Find where the given text appears and provide that cell's center as (X, Y) coordinate. 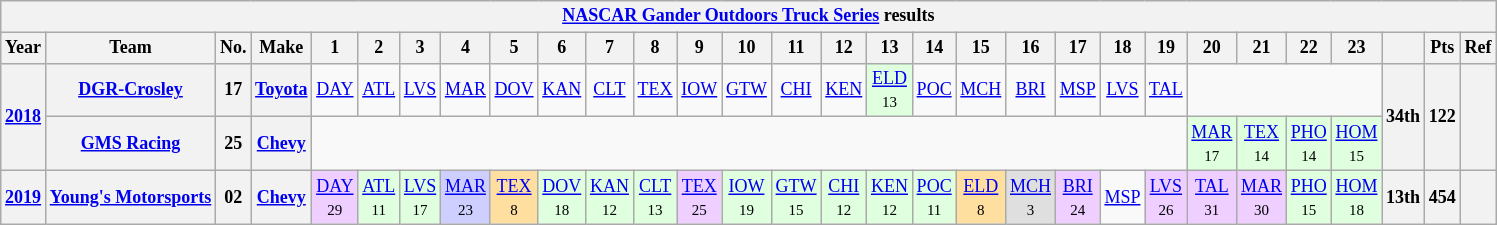
6 (562, 48)
34th (1404, 116)
DAY (335, 90)
MAR (466, 90)
POC11 (934, 197)
IOW19 (747, 197)
Team (130, 48)
MAR23 (466, 197)
CHI (796, 90)
18 (1122, 48)
7 (610, 48)
KAN (562, 90)
ATL11 (379, 197)
CLT (610, 90)
2 (379, 48)
KAN12 (610, 197)
ELD13 (890, 90)
13th (1404, 197)
454 (1442, 197)
Toyota (282, 90)
KEN (844, 90)
Make (282, 48)
GMS Racing (130, 144)
MCH (981, 90)
TEX8 (514, 197)
122 (1442, 116)
HOM18 (1356, 197)
23 (1356, 48)
PHO14 (1308, 144)
14 (934, 48)
KEN12 (890, 197)
IOW (700, 90)
Year (24, 48)
13 (890, 48)
25 (234, 144)
Ref (1478, 48)
21 (1262, 48)
11 (796, 48)
NASCAR Gander Outdoors Truck Series results (748, 16)
MAR17 (1212, 144)
CHI12 (844, 197)
02 (234, 197)
10 (747, 48)
TAL31 (1212, 197)
GTW (747, 90)
TAL (1166, 90)
Young's Motorsports (130, 197)
DOV (514, 90)
2018 (24, 116)
2019 (24, 197)
GTW15 (796, 197)
TEX25 (700, 197)
15 (981, 48)
DGR-Crosley (130, 90)
TEX14 (1262, 144)
8 (655, 48)
MCH3 (1031, 197)
DOV18 (562, 197)
BRI24 (1078, 197)
BRI (1031, 90)
ELD8 (981, 197)
9 (700, 48)
4 (466, 48)
ATL (379, 90)
LVS17 (420, 197)
19 (1166, 48)
TEX (655, 90)
MAR30 (1262, 197)
22 (1308, 48)
3 (420, 48)
Pts (1442, 48)
LVS26 (1166, 197)
CLT13 (655, 197)
PHO15 (1308, 197)
5 (514, 48)
HOM15 (1356, 144)
20 (1212, 48)
16 (1031, 48)
12 (844, 48)
DAY29 (335, 197)
1 (335, 48)
POC (934, 90)
No. (234, 48)
